Determine the [x, y] coordinate at the center of the cell enclosing the given text.  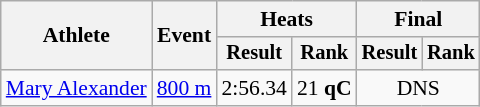
Mary Alexander [76, 88]
21 qC [324, 88]
DNS [418, 88]
Athlete [76, 36]
2:56.34 [254, 88]
Event [184, 36]
Heats [286, 19]
800 m [184, 88]
Final [418, 19]
